Find where the given text appears and provide that cell's center as (X, Y) coordinate. 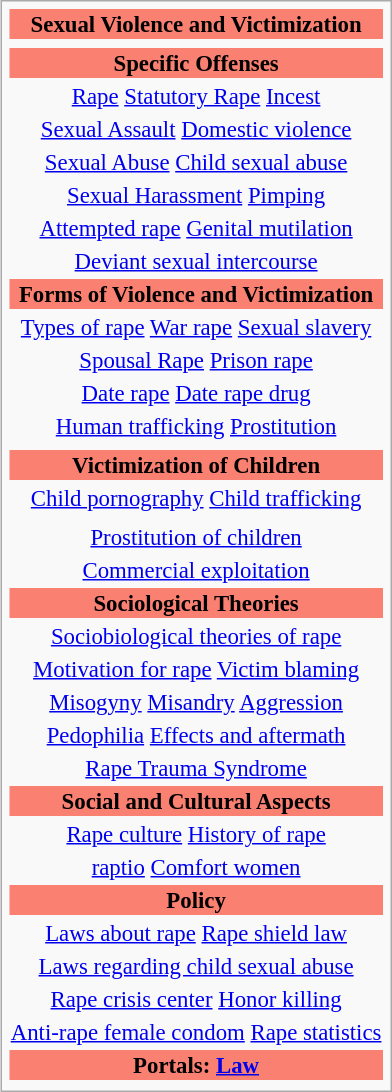
Motivation for rape Victim blaming (196, 669)
Specific Offenses (196, 63)
Prostitution of children (196, 537)
Sociobiological theories of rape (196, 636)
Sexual Abuse Child sexual abuse (196, 162)
Sexual Violence and Victimization (196, 24)
Victimization of Children (196, 465)
Rape crisis center Honor killing (196, 999)
Pedophilia Effects and aftermath (196, 735)
Policy (196, 900)
Rape Statutory Rape Incest (196, 96)
Rape Trauma Syndrome (196, 768)
Deviant sexual intercourse (196, 261)
Date rape Date rape drug (196, 393)
Types of rape War rape Sexual slavery (196, 327)
Sexual Harassment Pimping (196, 195)
Portals: Law (196, 1065)
Human trafficking Prostitution (196, 426)
Child pornography Child trafficking (196, 498)
Forms of Violence and Victimization (196, 294)
Sexual Assault Domestic violence (196, 129)
Attempted rape Genital mutilation (196, 228)
Rape culture History of rape (196, 834)
Anti-rape female condom Rape statistics (196, 1032)
Sociological Theories (196, 603)
Misogyny Misandry Aggression (196, 702)
Laws about rape Rape shield law (196, 933)
Spousal Rape Prison rape (196, 360)
Social and Cultural Aspects (196, 801)
Laws regarding child sexual abuse (196, 966)
Commercial exploitation (196, 570)
raptio Comfort women (196, 867)
